Provide the (X, Y) coordinate of the cell's center where the given text is located.  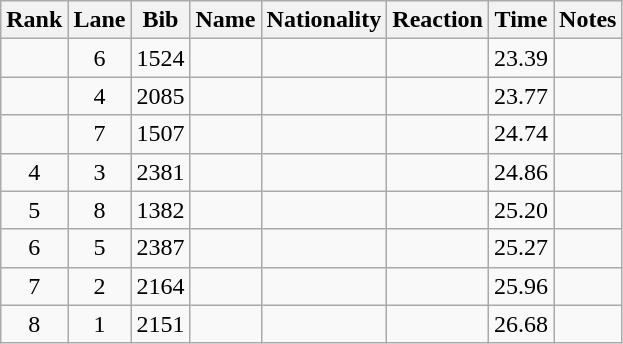
25.20 (520, 210)
2387 (160, 248)
2381 (160, 172)
1382 (160, 210)
24.86 (520, 172)
Lane (100, 20)
23.77 (520, 96)
1524 (160, 58)
Reaction (438, 20)
26.68 (520, 324)
Nationality (324, 20)
1507 (160, 134)
23.39 (520, 58)
25.96 (520, 286)
2151 (160, 324)
Notes (588, 20)
Time (520, 20)
25.27 (520, 248)
2085 (160, 96)
Rank (34, 20)
Bib (160, 20)
1 (100, 324)
2164 (160, 286)
Name (226, 20)
24.74 (520, 134)
2 (100, 286)
3 (100, 172)
